Return [x, y] of the center of cell containing provided text 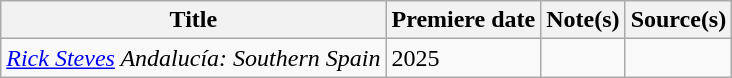
2025 [464, 58]
Source(s) [678, 20]
Note(s) [583, 20]
Premiere date [464, 20]
Title [194, 20]
Rick Steves Andalucía: Southern Spain [194, 58]
